Capture the cell that displays the provided text and extract its (x, y) central coordinate. 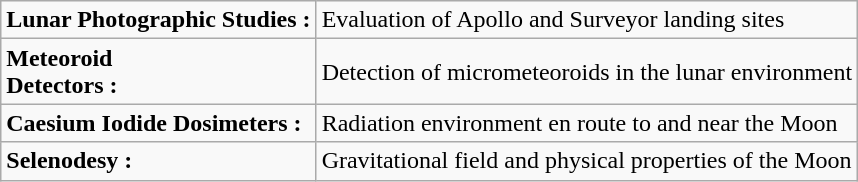
Radiation environment en route to and near the Moon (587, 123)
Selenodesy : (158, 161)
MeteoroidDetectors : (158, 72)
Gravitational field and physical properties of the Moon (587, 161)
Lunar Photographic Studies : (158, 20)
Evaluation of Apollo and Surveyor landing sites (587, 20)
Caesium Iodide Dosimeters : (158, 123)
Detection of micrometeoroids in the lunar environment (587, 72)
